Extract the [x, y] coordinate from the center of the cell holding the provided text.  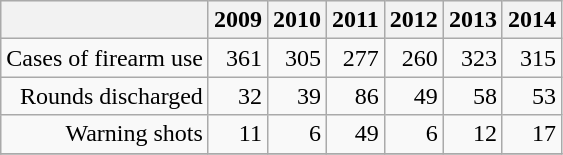
17 [532, 134]
260 [414, 58]
2009 [238, 20]
32 [238, 96]
2011 [356, 20]
12 [472, 134]
Warning shots [105, 134]
Rounds discharged [105, 96]
315 [532, 58]
277 [356, 58]
39 [296, 96]
361 [238, 58]
2012 [414, 20]
Cases of firearm use [105, 58]
323 [472, 58]
11 [238, 134]
58 [472, 96]
2014 [532, 20]
2013 [472, 20]
2010 [296, 20]
305 [296, 58]
86 [356, 96]
53 [532, 96]
